Capture the cell that displays the provided text and extract its [x, y] central coordinate. 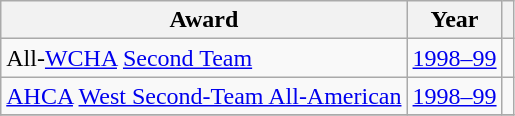
Year [454, 20]
Award [204, 20]
AHCA West Second-Team All-American [204, 96]
All-WCHA Second Team [204, 58]
